Extract the (X, Y) coordinate from the center of the cell holding the provided text.  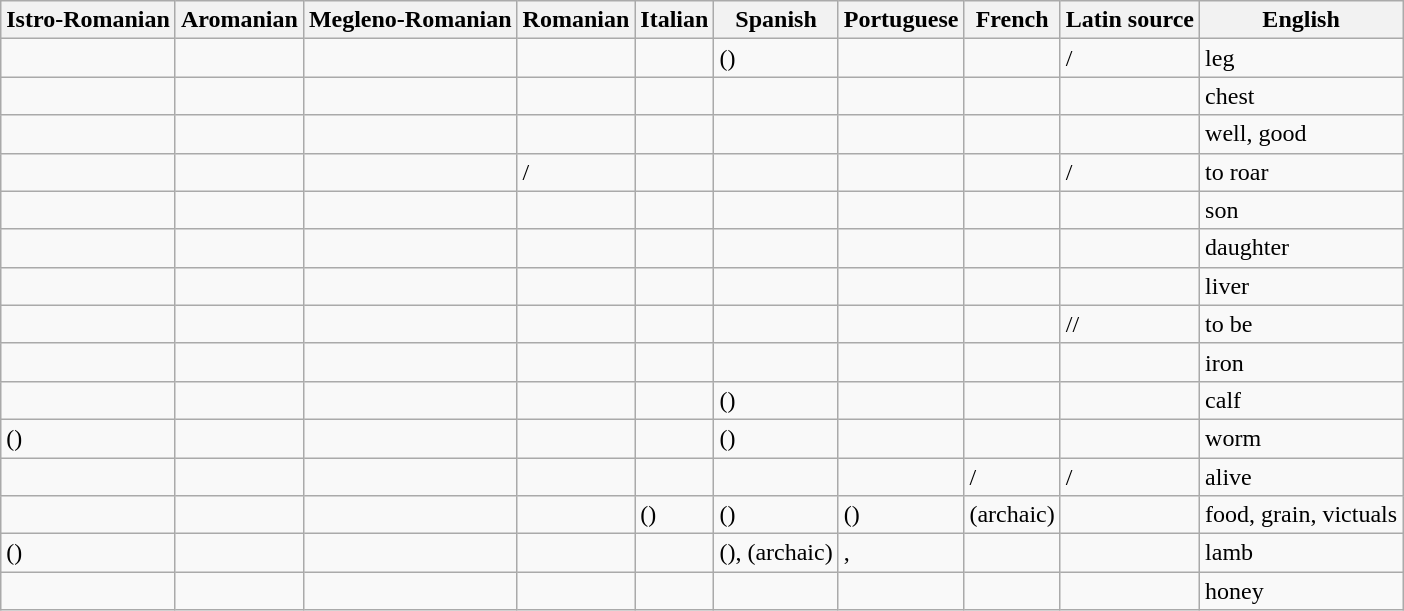
Portuguese (901, 20)
, (901, 553)
son (1302, 210)
Megleno-Romanian (410, 20)
liver (1302, 286)
chest (1302, 96)
// (1130, 324)
Spanish (776, 20)
Latin source (1130, 20)
calf (1302, 400)
Aromanian (239, 20)
well, good (1302, 134)
Istro-Romanian (88, 20)
food, grain, victuals (1302, 515)
honey (1302, 591)
iron (1302, 362)
French (1012, 20)
Romanian (576, 20)
(archaic) (1012, 515)
lamb (1302, 553)
worm (1302, 438)
to be (1302, 324)
Italian (674, 20)
English (1302, 20)
leg (1302, 58)
to roar (1302, 172)
(), (archaic) (776, 553)
alive (1302, 477)
daughter (1302, 248)
